Locate the cell with the specified text and output its [x, y] center coordinate. 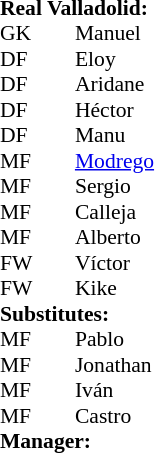
Jonathan [114, 365]
Substitutes: [77, 314]
Sergio [114, 187]
Manuel [114, 33]
Pablo [114, 339]
Manu [114, 135]
Aridane [114, 85]
Héctor [114, 110]
Calleja [114, 212]
Víctor [114, 263]
Castro [114, 416]
Modrego [114, 161]
GK [19, 33]
Kike [114, 289]
Iván [114, 391]
Eloy [114, 59]
Alberto [114, 237]
